From the cell containing the given text, extract its center point as (x, y) coordinate. 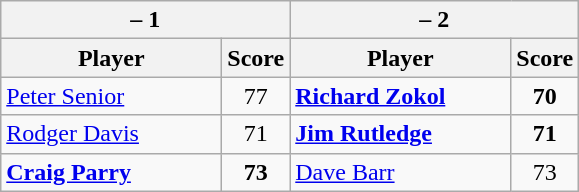
– 1 (146, 20)
Jim Rutledge (400, 134)
– 2 (434, 20)
Dave Barr (400, 172)
Craig Parry (112, 172)
Rodger Davis (112, 134)
77 (256, 96)
Peter Senior (112, 96)
Richard Zokol (400, 96)
70 (545, 96)
